Locate the cell with the specified text and output its (X, Y) center coordinate. 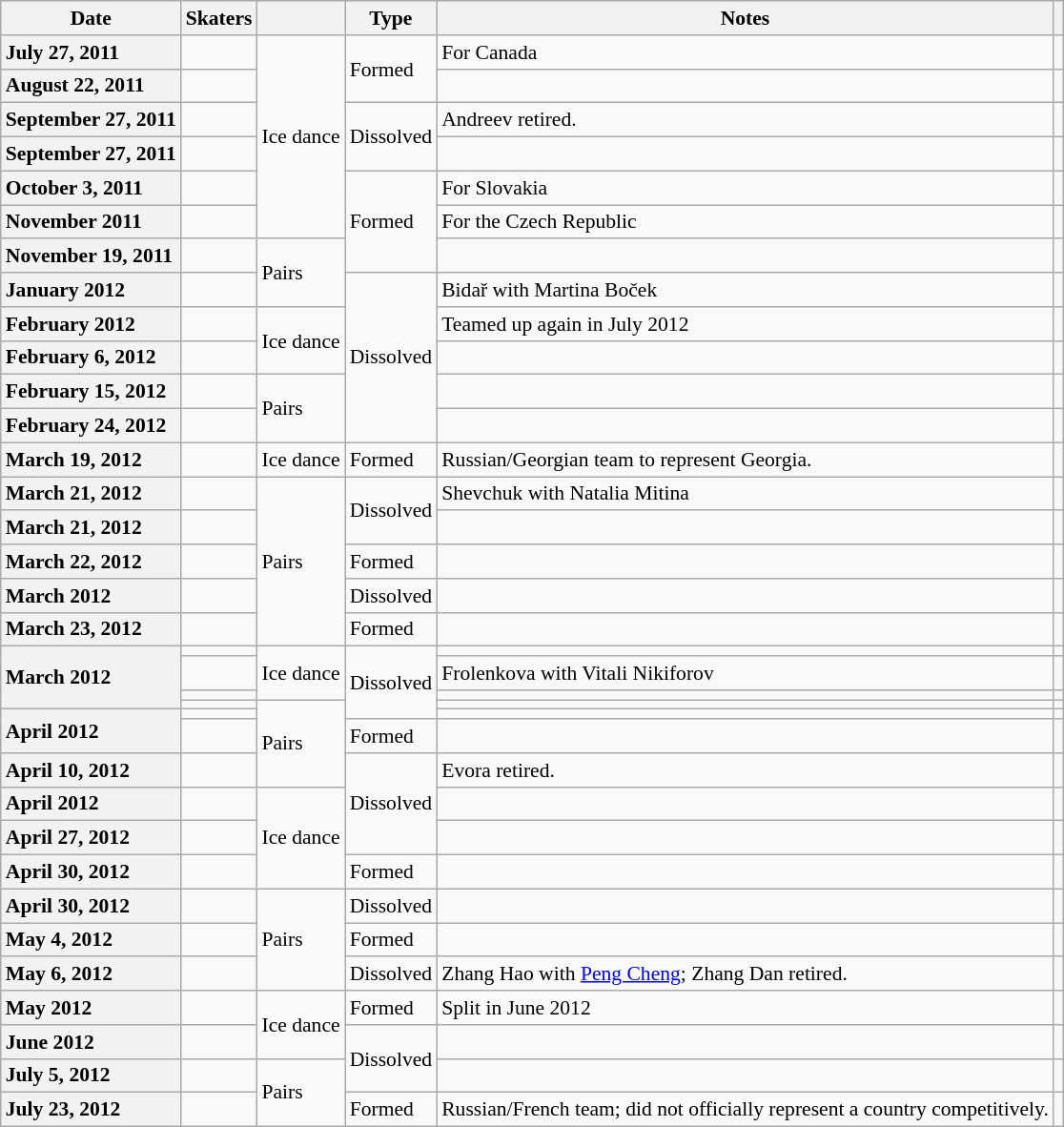
February 24, 2012 (92, 426)
For the Czech Republic (746, 222)
Russian/Georgian team to represent Georgia. (746, 460)
Zhang Hao with Peng Cheng; Zhang Dan retired. (746, 974)
Notes (746, 18)
Skaters (219, 18)
Shevchuk with Natalia Mitina (746, 494)
October 3, 2011 (92, 188)
February 15, 2012 (92, 392)
March 23, 2012 (92, 629)
Split in June 2012 (746, 1008)
July 23, 2012 (92, 1110)
January 2012 (92, 290)
Date (92, 18)
August 22, 2011 (92, 86)
For Slovakia (746, 188)
November 2011 (92, 222)
March 19, 2012 (92, 460)
Andreev retired. (746, 120)
Frolenkova with Vitali Nikiforov (746, 673)
July 27, 2011 (92, 52)
June 2012 (92, 1042)
Teamed up again in July 2012 (746, 324)
February 2012 (92, 324)
April 27, 2012 (92, 838)
April 10, 2012 (92, 770)
Type (391, 18)
For Canada (746, 52)
Evora retired. (746, 770)
May 6, 2012 (92, 974)
Bidař with Martina Boček (746, 290)
July 5, 2012 (92, 1076)
May 2012 (92, 1008)
Russian/French team; did not officially represent a country competitively. (746, 1110)
May 4, 2012 (92, 940)
November 19, 2011 (92, 256)
March 22, 2012 (92, 562)
February 6, 2012 (92, 358)
